Return (x, y) of the center of cell containing provided text 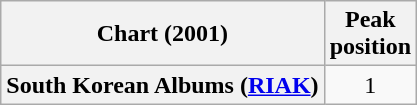
1 (370, 85)
South Korean Albums (RIAK) (162, 85)
Peakposition (370, 34)
Chart (2001) (162, 34)
